Capture the cell that displays the provided text and extract its [x, y] central coordinate. 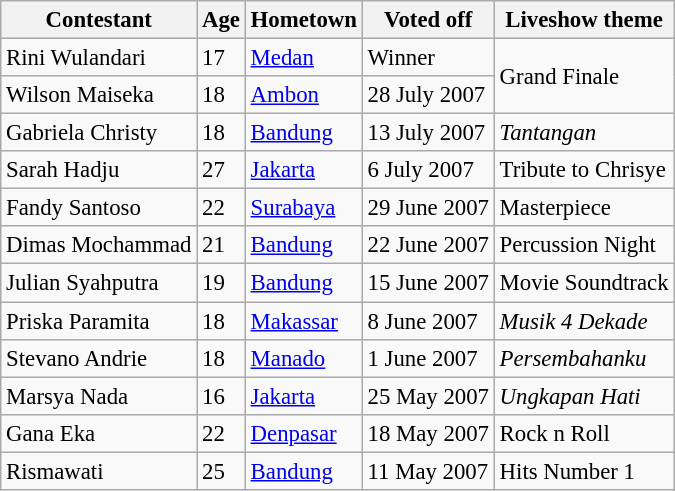
8 June 2007 [428, 321]
Masterpiece [584, 208]
6 July 2007 [428, 170]
Marsya Nada [99, 396]
Priska Paramita [99, 321]
Tribute to Chrisye [584, 170]
Grand Finale [584, 76]
Persembahanku [584, 358]
Winner [428, 58]
21 [222, 245]
Makassar [304, 321]
Rismawati [99, 471]
Julian Syahputra [99, 283]
11 May 2007 [428, 471]
Movie Soundtrack [584, 283]
Rock n Roll [584, 433]
Tantangan [584, 133]
Contestant [99, 20]
Fandy Santoso [99, 208]
Rini Wulandari [99, 58]
Ungkapan Hati [584, 396]
22 June 2007 [428, 245]
29 June 2007 [428, 208]
Surabaya [304, 208]
28 July 2007 [428, 95]
Hometown [304, 20]
25 May 2007 [428, 396]
19 [222, 283]
16 [222, 396]
Voted off [428, 20]
Wilson Maiseka [99, 95]
18 May 2007 [428, 433]
Manado [304, 358]
15 June 2007 [428, 283]
Age [222, 20]
Medan [304, 58]
13 July 2007 [428, 133]
Percussion Night [584, 245]
Hits Number 1 [584, 471]
Musik 4 Dekade [584, 321]
17 [222, 58]
1 June 2007 [428, 358]
27 [222, 170]
Denpasar [304, 433]
Gana Eka [99, 433]
Sarah Hadju [99, 170]
Gabriela Christy [99, 133]
25 [222, 471]
Stevano Andrie [99, 358]
Dimas Mochammad [99, 245]
Liveshow theme [584, 20]
Ambon [304, 95]
